Determine the (x, y) coordinate at the center of the cell enclosing the given text.  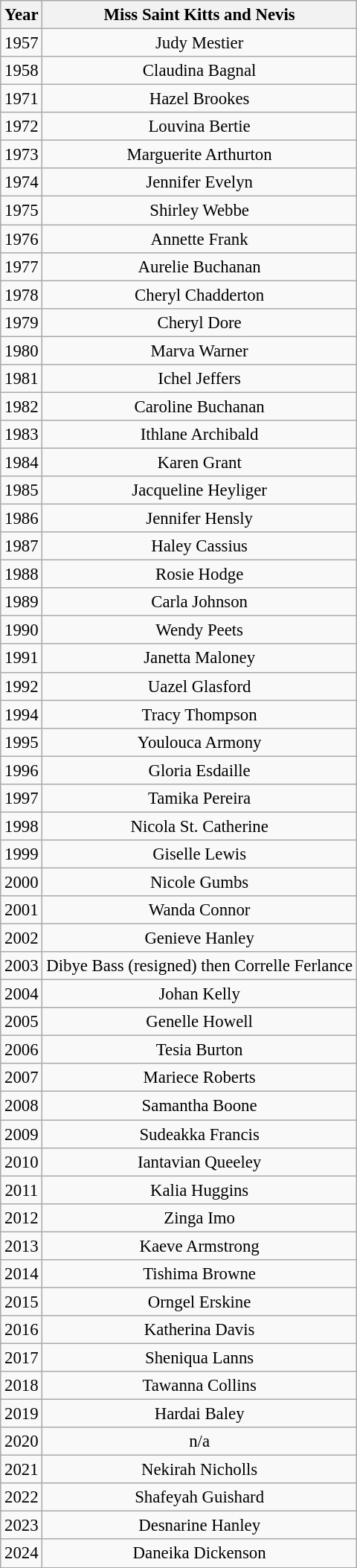
Youlouca Armony (199, 742)
Zinga Imo (199, 1217)
1958 (22, 71)
Genieve Hanley (199, 938)
1974 (22, 182)
2018 (22, 1386)
Tamika Pereira (199, 799)
Gloria Esdaille (199, 770)
Jennifer Hensly (199, 519)
1986 (22, 519)
Tesia Burton (199, 1050)
1975 (22, 211)
Tracy Thompson (199, 714)
Marva Warner (199, 351)
Kalia Huggins (199, 1190)
Daneika Dickenson (199, 1554)
2011 (22, 1190)
2006 (22, 1050)
Mariece Roberts (199, 1078)
2003 (22, 966)
2008 (22, 1106)
1957 (22, 43)
Ichel Jeffers (199, 379)
1978 (22, 295)
Giselle Lewis (199, 854)
1973 (22, 155)
1983 (22, 435)
Sudeakka Francis (199, 1134)
2021 (22, 1470)
1971 (22, 99)
2020 (22, 1441)
1976 (22, 239)
1982 (22, 406)
Nicola St. Catherine (199, 826)
Uazel Glasford (199, 686)
2022 (22, 1497)
2009 (22, 1134)
1989 (22, 602)
Nicole Gumbs (199, 882)
1995 (22, 742)
Orngel Erskine (199, 1302)
1990 (22, 630)
2013 (22, 1246)
Tawanna Collins (199, 1386)
2019 (22, 1414)
Karen Grant (199, 462)
2015 (22, 1302)
Genelle Howell (199, 1022)
Hazel Brookes (199, 99)
2023 (22, 1526)
1984 (22, 462)
1994 (22, 714)
Nekirah Nicholls (199, 1470)
2014 (22, 1274)
Caroline Buchanan (199, 406)
Jennifer Evelyn (199, 182)
2012 (22, 1217)
Claudina Bagnal (199, 71)
1979 (22, 322)
2002 (22, 938)
Janetta Maloney (199, 659)
Louvina Bertie (199, 127)
Dibye Bass (resigned) then Correlle Ferlance (199, 966)
1987 (22, 546)
2010 (22, 1162)
1985 (22, 490)
Shafeyah Guishard (199, 1497)
1977 (22, 266)
Tishima Browne (199, 1274)
2007 (22, 1078)
Jacqueline Heyliger (199, 490)
Iantavian Queeley (199, 1162)
Marguerite Arthurton (199, 155)
Wendy Peets (199, 630)
Judy Mestier (199, 43)
2005 (22, 1022)
1997 (22, 799)
1996 (22, 770)
n/a (199, 1441)
2001 (22, 910)
Katherina Davis (199, 1330)
1981 (22, 379)
Shirley Webbe (199, 211)
Aurelie Buchanan (199, 266)
2017 (22, 1357)
1992 (22, 686)
Hardai Baley (199, 1414)
Cheryl Chadderton (199, 295)
1991 (22, 659)
Desnarine Hanley (199, 1526)
1980 (22, 351)
Sheniqua Lanns (199, 1357)
1972 (22, 127)
Year (22, 15)
Johan Kelly (199, 994)
Kaeve Armstrong (199, 1246)
Annette Frank (199, 239)
Miss Saint Kitts and Nevis (199, 15)
1998 (22, 826)
1988 (22, 575)
2004 (22, 994)
Rosie Hodge (199, 575)
Carla Johnson (199, 602)
1999 (22, 854)
Haley Cassius (199, 546)
Samantha Boone (199, 1106)
Cheryl Dore (199, 322)
2016 (22, 1330)
2000 (22, 882)
Ithlane Archibald (199, 435)
Wanda Connor (199, 910)
2024 (22, 1554)
